Capture the cell that displays the provided text and extract its [X, Y] central coordinate. 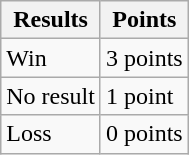
0 points [144, 134]
Win [51, 58]
No result [51, 96]
Loss [51, 134]
1 point [144, 96]
Points [144, 20]
3 points [144, 58]
Results [51, 20]
